Find where the given text appears and provide that cell's center as [x, y] coordinate. 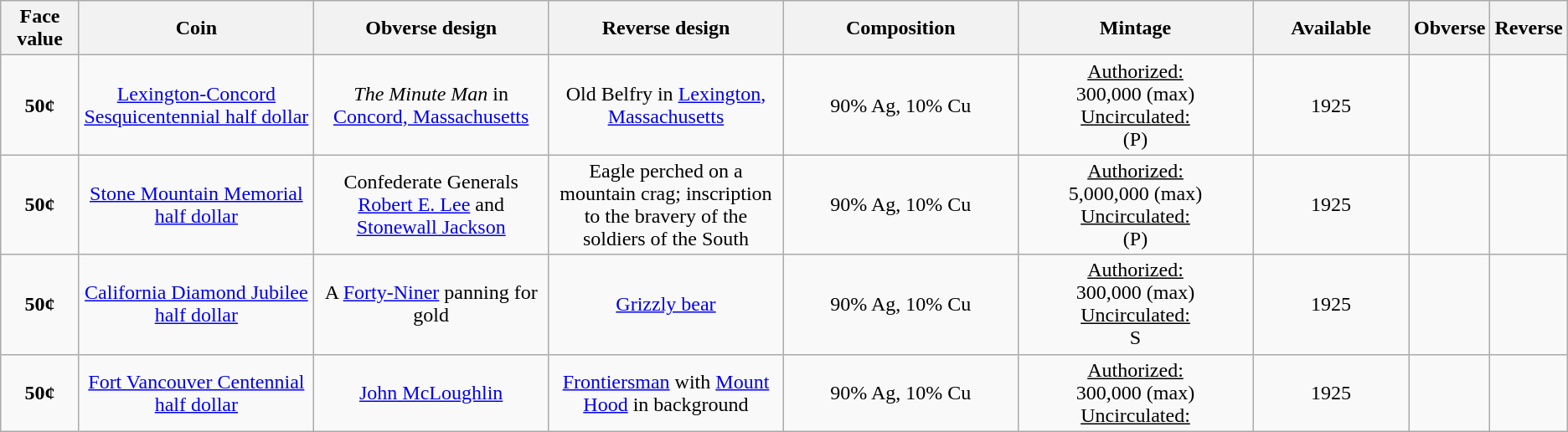
Lexington-Concord Sesquicentennial half dollar [196, 105]
Obverse [1450, 28]
California Diamond Jubilee half dollar [196, 305]
Face value [40, 28]
Authorized:5,000,000 (max)Uncirculated: (P) [1135, 204]
A Forty-Niner panning for gold [431, 305]
Old Belfry in Lexington, Massachusetts [666, 105]
Confederate Generals Robert E. Lee and Stonewall Jackson [431, 204]
Composition [900, 28]
Coin [196, 28]
Authorized:300,000 (max)Uncirculated: [1135, 393]
John McLoughlin [431, 393]
Obverse design [431, 28]
Fort Vancouver Centennial half dollar [196, 393]
Eagle perched on a mountain crag; inscription to the bravery of the soldiers of the South [666, 204]
Available [1332, 28]
Authorized:300,000 (max)Uncirculated: S [1135, 305]
Grizzly bear [666, 305]
Stone Mountain Memorial half dollar [196, 204]
Frontiersman with Mount Hood in background [666, 393]
Mintage [1135, 28]
Authorized:300,000 (max)Uncirculated: (P) [1135, 105]
The Minute Man in Concord, Massachusetts [431, 105]
Reverse design [666, 28]
Reverse [1529, 28]
